Provide the [X, Y] coordinate of the cell's center where the given text is located.  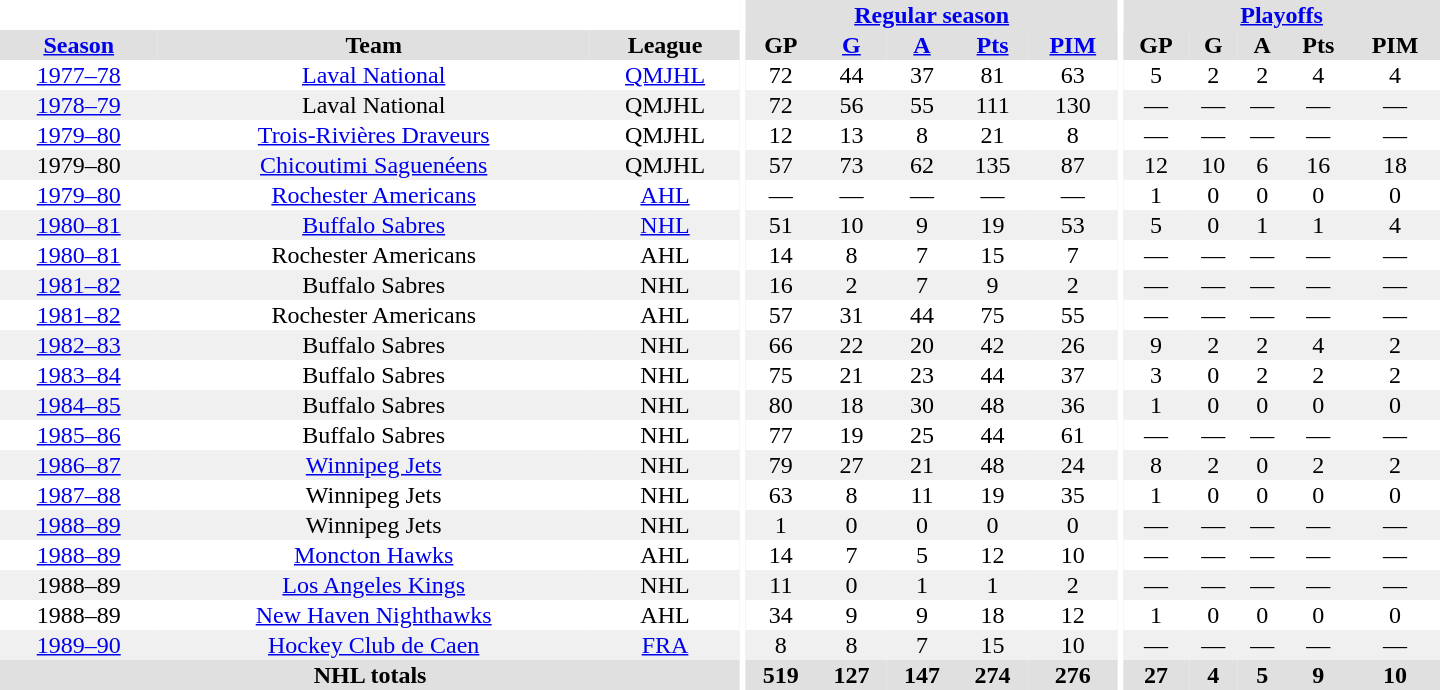
26 [1073, 345]
Regular season [932, 15]
1986–87 [78, 465]
New Haven Nighthawks [373, 615]
66 [782, 345]
1978–79 [78, 105]
Team [373, 45]
Moncton Hawks [373, 555]
274 [992, 675]
1989–90 [78, 645]
Chicoutimi Saguenéens [373, 165]
35 [1073, 495]
42 [992, 345]
3 [1156, 375]
25 [922, 435]
36 [1073, 405]
Los Angeles Kings [373, 585]
13 [852, 135]
1984–85 [78, 405]
1983–84 [78, 375]
31 [852, 315]
79 [782, 465]
NHL totals [370, 675]
519 [782, 675]
Trois-Rivières Draveurs [373, 135]
73 [852, 165]
111 [992, 105]
1985–86 [78, 435]
6 [1262, 165]
62 [922, 165]
1982–83 [78, 345]
61 [1073, 435]
20 [922, 345]
130 [1073, 105]
34 [782, 615]
Season [78, 45]
135 [992, 165]
Playoffs [1282, 15]
127 [852, 675]
51 [782, 225]
League [665, 45]
1987–88 [78, 495]
80 [782, 405]
24 [1073, 465]
56 [852, 105]
23 [922, 375]
53 [1073, 225]
77 [782, 435]
30 [922, 405]
1977–78 [78, 75]
Hockey Club de Caen [373, 645]
87 [1073, 165]
147 [922, 675]
FRA [665, 645]
81 [992, 75]
22 [852, 345]
276 [1073, 675]
